Output the (x, y) coordinate of the center of the cell containing the given text.  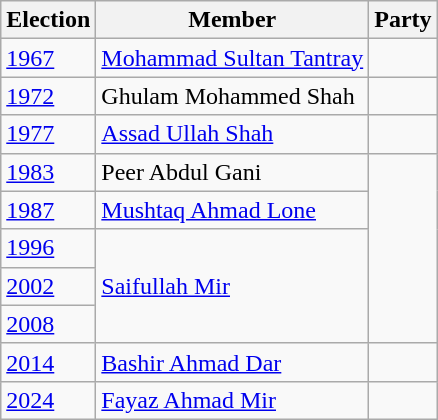
Bashir Ahmad Dar (232, 362)
1977 (48, 134)
1972 (48, 96)
1967 (48, 58)
Fayaz Ahmad Mir (232, 400)
Saifullah Mir (232, 286)
Election (48, 20)
Ghulam Mohammed Shah (232, 96)
1987 (48, 210)
2008 (48, 324)
Peer Abdul Gani (232, 172)
Assad Ullah Shah (232, 134)
Mushtaq Ahmad Lone (232, 210)
1983 (48, 172)
2014 (48, 362)
Party (403, 20)
Member (232, 20)
Mohammad Sultan Tantray (232, 58)
2002 (48, 286)
2024 (48, 400)
1996 (48, 248)
